Scan for the cell matching the given text and deliver its [X, Y] coordinate at center. 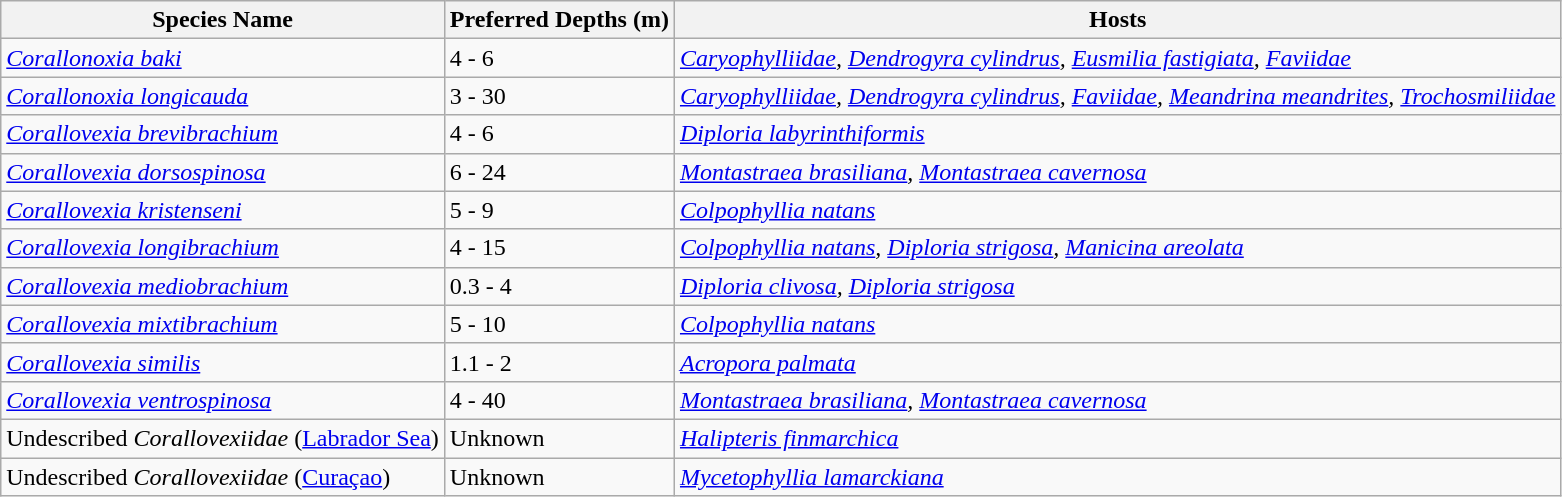
5 - 10 [559, 324]
Colpophyllia natans, Diploria strigosa, Manicina areolata [1118, 248]
Mycetophyllia lamarckiana [1118, 477]
0.3 - 4 [559, 286]
Corallonoxia baki [223, 58]
5 - 9 [559, 210]
Corallovexia longibrachium [223, 248]
3 - 30 [559, 96]
Preferred Depths (m) [559, 20]
4 - 15 [559, 248]
6 - 24 [559, 172]
4 - 40 [559, 400]
Diploria clivosa, Diploria strigosa [1118, 286]
Corallovexia brevibrachium [223, 134]
Undescribed Corallovexiidae (Labrador Sea) [223, 438]
Hosts [1118, 20]
Corallovexia mixtibrachium [223, 324]
Halipteris finmarchica [1118, 438]
Corallovexia dorsospinosa [223, 172]
Corallonoxia longicauda [223, 96]
Corallovexia similis [223, 362]
Caryophylliidae, Dendrogyra cylindrus, Faviidae, Meandrina meandrites, Trochosmiliidae [1118, 96]
Corallovexia kristenseni [223, 210]
Corallovexia mediobrachium [223, 286]
Corallovexia ventrospinosa [223, 400]
Acropora palmata [1118, 362]
Undescribed Corallovexiidae (Curaçao) [223, 477]
Diploria labyrinthiformis [1118, 134]
Species Name [223, 20]
1.1 - 2 [559, 362]
Caryophylliidae, Dendrogyra cylindrus, Eusmilia fastigiata, Faviidae [1118, 58]
